Return the (X, Y) coordinate for the center point of the cell that contains the specified text.  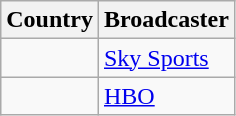
Country (50, 20)
HBO (166, 96)
Broadcaster (166, 20)
Sky Sports (166, 58)
